Scan for the cell matching the given text and deliver its (x, y) coordinate at center. 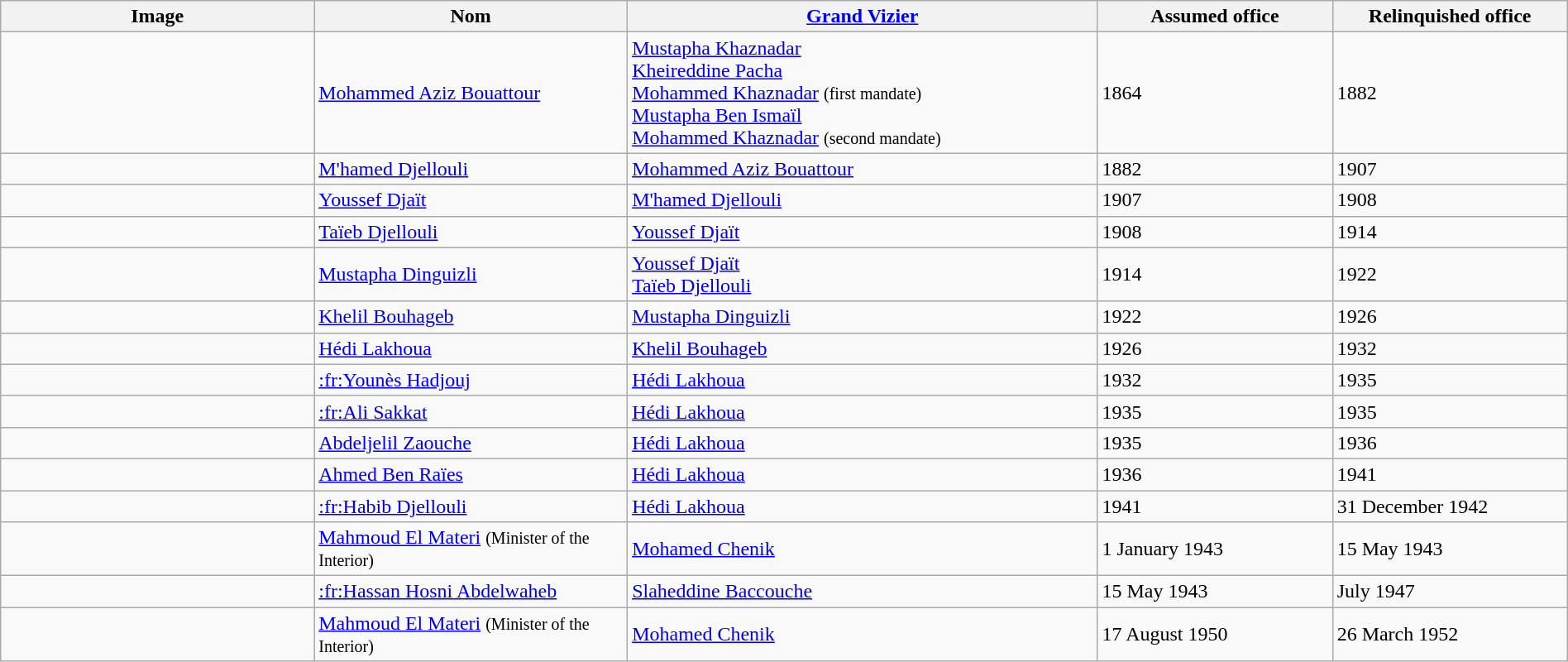
Image (157, 17)
:fr:Hassan Hosni Abdelwaheb (471, 592)
:fr:Habib Djellouli (471, 506)
17 August 1950 (1215, 634)
:fr:Ali Sakkat (471, 411)
1864 (1215, 93)
Mustapha KhaznadarKheireddine PachaMohammed Khaznadar (first mandate)Mustapha Ben IsmaïlMohammed Khaznadar (second mandate) (863, 93)
Youssef DjaïtTaïeb Djellouli (863, 275)
Nom (471, 17)
:fr:Younès Hadjouj (471, 380)
Ahmed Ben Raïes (471, 474)
July 1947 (1450, 592)
1 January 1943 (1215, 549)
Taïeb Djellouli (471, 232)
Slaheddine Baccouche (863, 592)
26 March 1952 (1450, 634)
31 December 1942 (1450, 506)
Assumed office (1215, 17)
Abdeljelil Zaouche (471, 443)
Grand Vizier (863, 17)
Relinquished office (1450, 17)
